Return [x, y] of the center of cell containing provided text 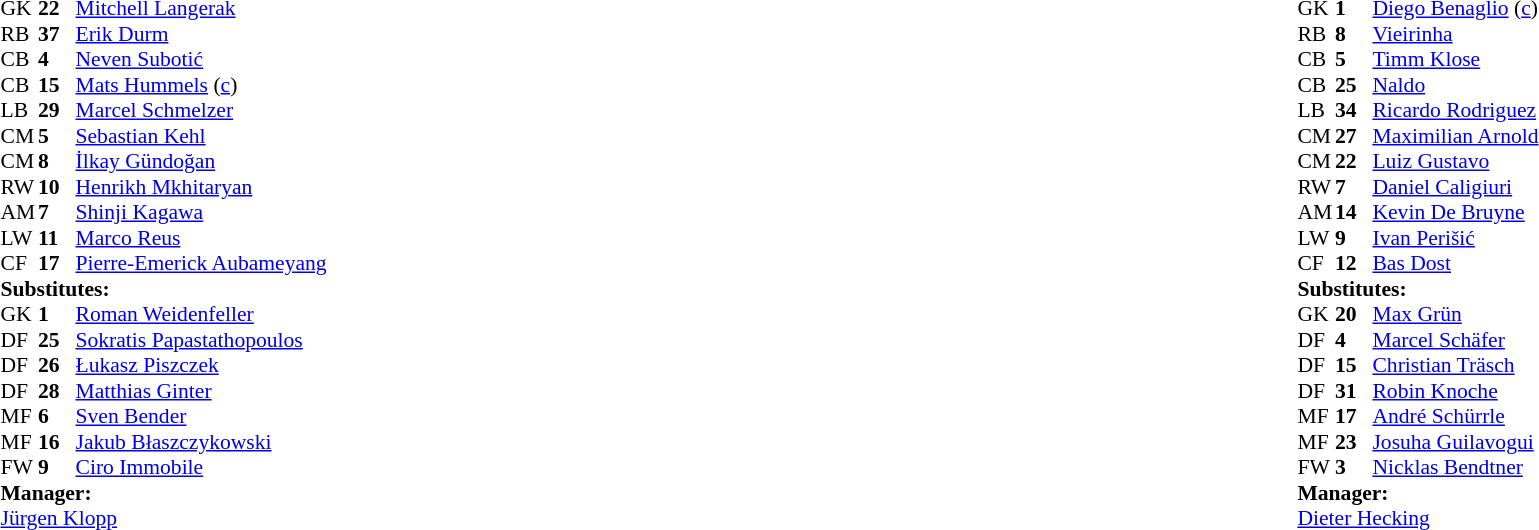
28 [57, 391]
Kevin De Bruyne [1455, 213]
1 [57, 315]
31 [1354, 391]
37 [57, 34]
Matthias Ginter [202, 391]
Sokratis Papastathopoulos [202, 340]
Ricardo Rodriguez [1455, 111]
Roman Weidenfeller [202, 315]
23 [1354, 442]
Erik Durm [202, 34]
Mats Hummels (c) [202, 85]
Christian Träsch [1455, 365]
Jakub Błaszczykowski [202, 442]
Bas Dost [1455, 263]
Daniel Caligiuri [1455, 187]
Ciro Immobile [202, 467]
27 [1354, 136]
Luiz Gustavo [1455, 161]
Robin Knoche [1455, 391]
20 [1354, 315]
Sebastian Kehl [202, 136]
3 [1354, 467]
Timm Klose [1455, 59]
6 [57, 417]
Łukasz Piszczek [202, 365]
Shinji Kagawa [202, 213]
İlkay Gündoğan [202, 161]
11 [57, 238]
Neven Subotić [202, 59]
Ivan Perišić [1455, 238]
29 [57, 111]
Sven Bender [202, 417]
14 [1354, 213]
André Schürrle [1455, 417]
Max Grün [1455, 315]
Naldo [1455, 85]
Josuha Guilavogui [1455, 442]
Henrikh Mkhitaryan [202, 187]
Pierre-Emerick Aubameyang [202, 263]
Vieirinha [1455, 34]
Maximilian Arnold [1455, 136]
Marco Reus [202, 238]
16 [57, 442]
Marcel Schmelzer [202, 111]
10 [57, 187]
34 [1354, 111]
12 [1354, 263]
Nicklas Bendtner [1455, 467]
22 [1354, 161]
26 [57, 365]
Marcel Schäfer [1455, 340]
